Output the (X, Y) coordinate of the center of the cell containing the given text.  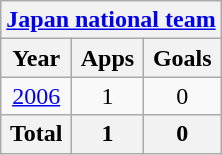
Total (36, 134)
Apps (108, 58)
Year (36, 58)
Japan national team (111, 20)
Goals (182, 58)
2006 (36, 96)
